Capture the cell that displays the provided text and extract its [X, Y] central coordinate. 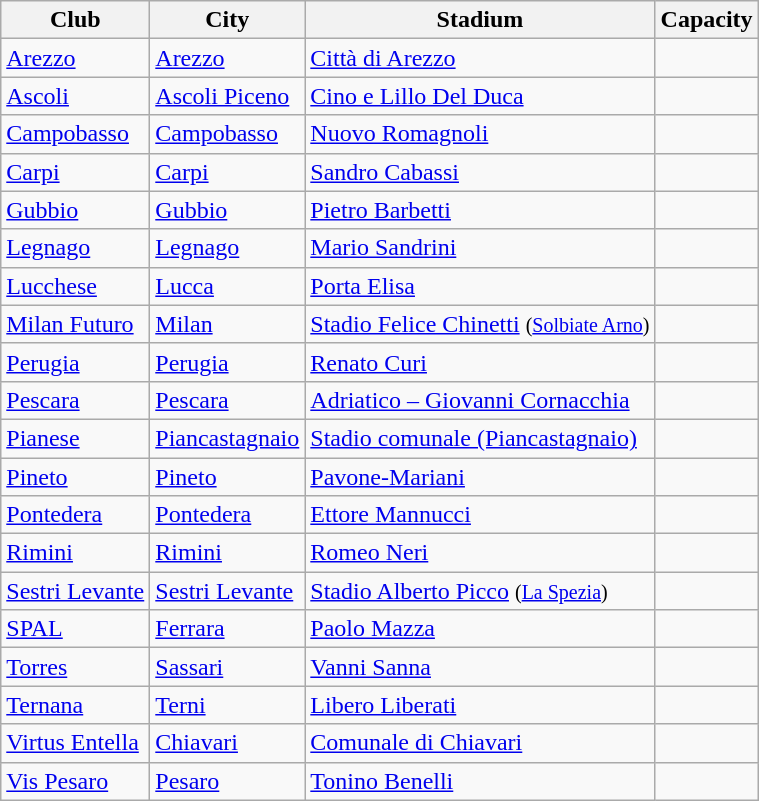
Libero Liberati [480, 705]
Stadio comunale (Piancastagnaio) [480, 438]
Cino e Lillo Del Duca [480, 96]
Ternana [76, 705]
Adriatico – Giovanni Cornacchia [480, 400]
Lucca [228, 286]
Stadio Felice Chinetti (Solbiate Arno) [480, 324]
Pietro Barbetti [480, 210]
Club [76, 20]
Virtus Entella [76, 743]
Vis Pesaro [76, 781]
SPAL [76, 629]
Lucchese [76, 286]
Mario Sandrini [480, 248]
Chiavari [228, 743]
Pianese [76, 438]
Tonino Benelli [480, 781]
Comunale di Chiavari [480, 743]
Renato Curi [480, 362]
Capacity [706, 20]
Milan Futuro [76, 324]
Piancastagnaio [228, 438]
Milan [228, 324]
Città di Arezzo [480, 58]
Stadio Alberto Picco (La Spezia) [480, 591]
Pesaro [228, 781]
Ettore Mannucci [480, 515]
Nuovo Romagnoli [480, 134]
Ferrara [228, 629]
Vanni Sanna [480, 667]
Torres [76, 667]
Pavone-Mariani [480, 477]
Ascoli Piceno [228, 96]
Ascoli [76, 96]
City [228, 20]
Sandro Cabassi [480, 172]
Sassari [228, 667]
Terni [228, 705]
Romeo Neri [480, 553]
Porta Elisa [480, 286]
Stadium [480, 20]
Paolo Mazza [480, 629]
